Detect which cell encompasses the target text, then output its [X, Y] center coordinate. 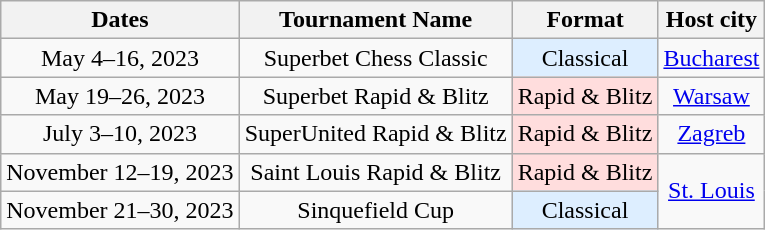
May 4–16, 2023 [120, 58]
Superbet Chess Classic [376, 58]
November 21–30, 2023 [120, 210]
Warsaw [712, 96]
May 19–26, 2023 [120, 96]
Tournament Name [376, 20]
Format [585, 20]
July 3–10, 2023 [120, 134]
November 12–19, 2023 [120, 172]
Zagreb [712, 134]
Dates [120, 20]
Sinquefield Cup [376, 210]
Host city [712, 20]
St. Louis [712, 191]
Saint Louis Rapid & Blitz [376, 172]
Superbet Rapid & Blitz [376, 96]
Bucharest [712, 58]
SuperUnited Rapid & Blitz [376, 134]
